Scan for the cell matching the given text and deliver its [x, y] coordinate at center. 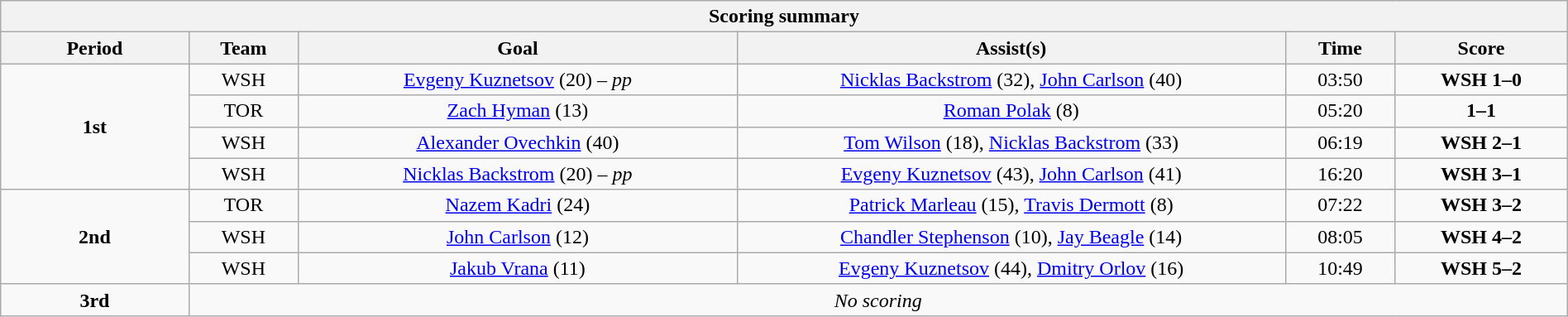
Nicklas Backstrom (32), John Carlson (40) [1011, 79]
Jakub Vrana (11) [518, 268]
Alexander Ovechkin (40) [518, 142]
Team [243, 48]
WSH 4–2 [1481, 237]
08:05 [1340, 237]
1–1 [1481, 111]
WSH 2–1 [1481, 142]
WSH 5–2 [1481, 268]
Assist(s) [1011, 48]
Score [1481, 48]
07:22 [1340, 205]
Time [1340, 48]
Scoring summary [784, 17]
Zach Hyman (13) [518, 111]
Nazem Kadri (24) [518, 205]
1st [94, 127]
05:20 [1340, 111]
Evgeny Kuznetsov (20) – pp [518, 79]
Roman Polak (8) [1011, 111]
Patrick Marleau (15), Travis Dermott (8) [1011, 205]
03:50 [1340, 79]
WSH 3–2 [1481, 205]
Evgeny Kuznetsov (43), John Carlson (41) [1011, 174]
Goal [518, 48]
3rd [94, 300]
John Carlson (12) [518, 237]
06:19 [1340, 142]
Evgeny Kuznetsov (44), Dmitry Orlov (16) [1011, 268]
Chandler Stephenson (10), Jay Beagle (14) [1011, 237]
Nicklas Backstrom (20) – pp [518, 174]
WSH 1–0 [1481, 79]
WSH 3–1 [1481, 174]
Period [94, 48]
16:20 [1340, 174]
2nd [94, 237]
10:49 [1340, 268]
No scoring [878, 300]
Tom Wilson (18), Nicklas Backstrom (33) [1011, 142]
